Find where the given text appears and provide that cell's center as (X, Y) coordinate. 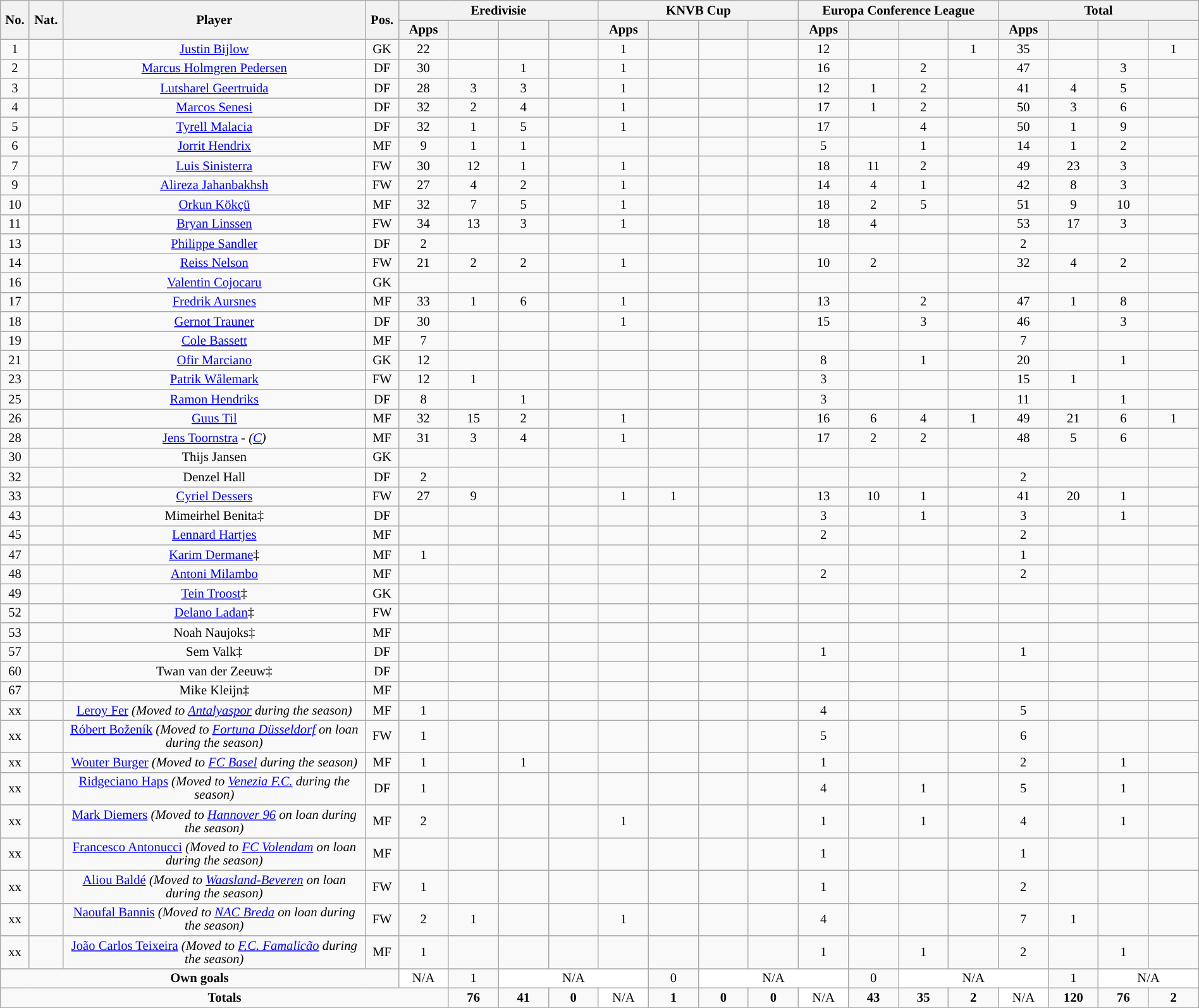
Karim Dermane‡ (214, 555)
Thijs Jansen (214, 458)
52 (15, 613)
Luis Sinisterra (214, 166)
34 (424, 224)
Mike Kleijn‡ (214, 691)
51 (1023, 205)
Twan van der Zeeuw‡ (214, 672)
Totals (224, 998)
No. (15, 20)
22 (424, 49)
Own goals (200, 978)
Justin Bijlow (214, 49)
Player (214, 20)
Róbert Boženík (Moved to Fortuna Düsseldorf on loan during the season) (214, 736)
Tein Troost‡ (214, 593)
Orkun Kökçü (214, 205)
Total (1098, 10)
Mark Diemers (Moved to Hannover 96 on loan during the season) (214, 821)
João Carlos Teixeira (Moved to F.C. Famalicão during the season) (214, 952)
Wouter Burger (Moved to FC Basel during the season) (214, 763)
Fredrik Aursnes (214, 302)
Pos. (382, 20)
Patrik Wålemark (214, 379)
26 (15, 419)
31 (424, 438)
Aliou Baldé (Moved to Waasland-Beveren on loan during the season) (214, 887)
Guus Til (214, 419)
60 (15, 672)
Jens Toornstra - (C) (214, 438)
120 (1074, 998)
Europa Conference League (899, 10)
57 (15, 651)
Bryan Linssen (214, 224)
Nat. (46, 20)
Jorrit Hendrix (214, 147)
Valentin Cojocaru (214, 282)
Denzel Hall (214, 477)
25 (15, 400)
Francesco Antonucci (Moved to FC Volendam on loan during the season) (214, 854)
67 (15, 691)
Leroy Fer (Moved to Antalyaspor during the season) (214, 711)
Ofir Marciano (214, 360)
Lennard Hartjes (214, 535)
Naoufal Bannis (Moved to NAC Breda on loan during the season) (214, 919)
Mimeirhel Benita‡ (214, 516)
19 (15, 340)
Noah Naujoks‡ (214, 632)
Sem Valk‡ (214, 651)
Antoni Milambo (214, 574)
Cole Bassett (214, 340)
Marcus Holmgren Pedersen (214, 68)
Alireza Jahanbakhsh (214, 185)
46 (1023, 321)
Ramon Hendriks (214, 400)
Cyriel Dessers (214, 496)
Lutsharel Geertruida (214, 89)
Gernot Trauner (214, 321)
42 (1023, 185)
Delano Ladan‡ (214, 613)
Reiss Nelson (214, 263)
45 (15, 535)
Tyrell Malacia (214, 126)
Eredivisie (498, 10)
Marcos Senesi (214, 108)
Philippe Sandler (214, 244)
KNVB Cup (698, 10)
Ridgeciano Haps (Moved to Venezia F.C. during the season) (214, 789)
